Find where the given text appears and provide that cell's center as [X, Y] coordinate. 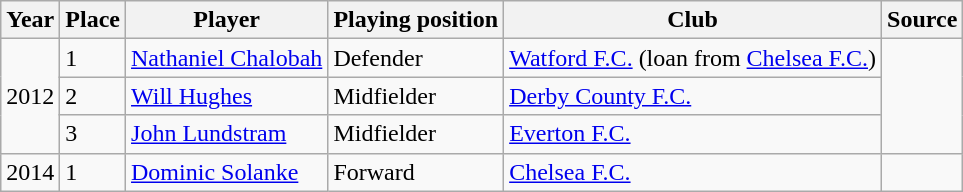
3 [93, 134]
2014 [30, 172]
Will Hughes [227, 96]
Player [227, 20]
Dominic Solanke [227, 172]
Chelsea F.C. [693, 172]
Everton F.C. [693, 134]
Place [93, 20]
2012 [30, 96]
Year [30, 20]
Source [922, 20]
Derby County F.C. [693, 96]
Playing position [416, 20]
Watford F.C. (loan from Chelsea F.C.) [693, 58]
2 [93, 96]
John Lundstram [227, 134]
Nathaniel Chalobah [227, 58]
Club [693, 20]
Defender [416, 58]
Forward [416, 172]
